Determine the (X, Y) coordinate at the center of the cell enclosing the given text.  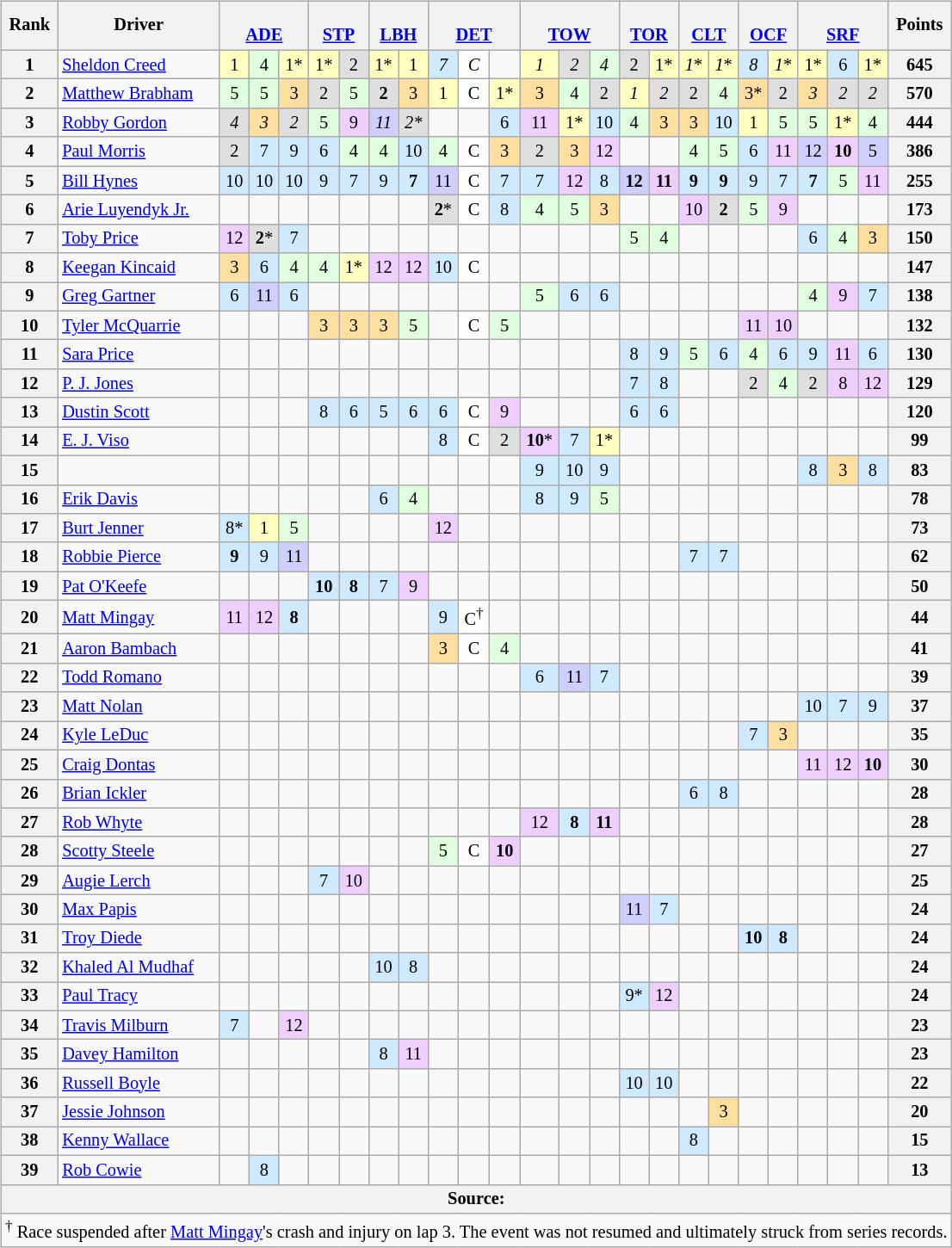
Arie Luyendyk Jr. (139, 210)
17 (29, 528)
129 (919, 384)
Augie Lerch (139, 880)
Greg Gartner (139, 297)
18 (29, 557)
32 (29, 967)
36 (29, 1084)
120 (919, 412)
Bill Hynes (139, 181)
138 (919, 297)
Matt Nolan (139, 707)
26 (29, 794)
Rob Whyte (139, 823)
Khaled Al Mudhaf (139, 967)
50 (919, 586)
173 (919, 210)
Keegan Kincaid (139, 268)
Troy Diede (139, 938)
OCF (768, 26)
147 (919, 268)
34 (29, 1025)
C† (473, 618)
Robbie Pierce (139, 557)
Erik Davis (139, 499)
8* (234, 528)
ADE (264, 26)
130 (919, 355)
Rank (29, 26)
38 (29, 1141)
386 (919, 151)
150 (919, 238)
Davey Hamilton (139, 1054)
44 (919, 618)
LBH (398, 26)
Craig Dontas (139, 764)
STP (339, 26)
570 (919, 94)
Travis Milburn (139, 1025)
29 (29, 880)
Matt Mingay (139, 618)
21 (29, 649)
3* (754, 94)
255 (919, 181)
Driver (139, 26)
14 (29, 442)
Rob Cowie (139, 1171)
Paul Tracy (139, 997)
16 (29, 499)
Kyle LeDuc (139, 736)
P. J. Jones (139, 384)
132 (919, 325)
Scotty Steele (139, 851)
Brian Ickler (139, 794)
99 (919, 442)
9* (634, 997)
Tyler McQuarrie (139, 325)
TOR (649, 26)
TOW (570, 26)
Russell Boyle (139, 1084)
Dustin Scott (139, 412)
Sheldon Creed (139, 65)
444 (919, 123)
Sara Price (139, 355)
Toby Price (139, 238)
Kenny Wallace (139, 1141)
31 (29, 938)
Pat O'Keefe (139, 586)
19 (29, 586)
10* (540, 442)
Robby Gordon (139, 123)
Points (919, 26)
Paul Morris (139, 151)
Source: (476, 1199)
645 (919, 65)
Max Papis (139, 910)
† Race suspended after Matt Mingay's crash and injury on lap 3. The event was not resumed and ultimately struck from series records. (476, 1231)
Aaron Bambach (139, 649)
DET (474, 26)
SRF (843, 26)
Burt Jenner (139, 528)
Jessie Johnson (139, 1112)
33 (29, 997)
62 (919, 557)
78 (919, 499)
E. J. Viso (139, 442)
83 (919, 470)
41 (919, 649)
73 (919, 528)
Matthew Brabham (139, 94)
CLT (709, 26)
Todd Romano (139, 677)
